Output the (X, Y) coordinate of the center of the cell containing the given text.  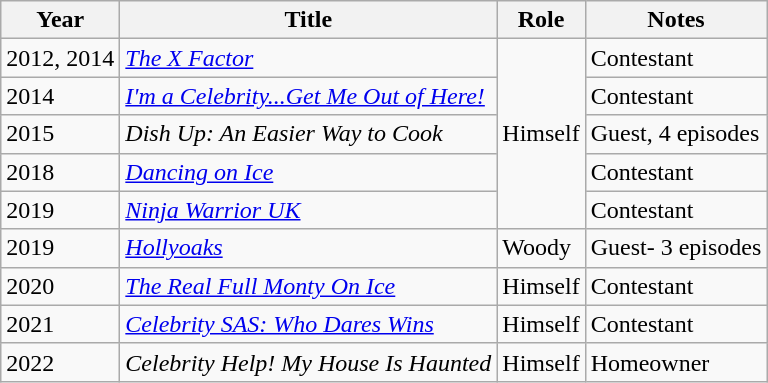
Celebrity SAS: Who Dares Wins (308, 324)
2014 (60, 96)
Dish Up: An Easier Way to Cook (308, 134)
2020 (60, 286)
Year (60, 20)
2022 (60, 362)
Hollyoaks (308, 248)
Guest- 3 episodes (676, 248)
I'm a Celebrity...Get Me Out of Here! (308, 96)
Woody (541, 248)
The Real Full Monty On Ice (308, 286)
Celebrity Help! My House Is Haunted (308, 362)
Guest, 4 episodes (676, 134)
Role (541, 20)
Title (308, 20)
2012, 2014 (60, 58)
Dancing on Ice (308, 172)
Notes (676, 20)
The X Factor (308, 58)
Ninja Warrior UK (308, 210)
2015 (60, 134)
2021 (60, 324)
Homeowner (676, 362)
2018 (60, 172)
